Search for the cell housing the specified text and yield its [x, y] center coordinate. 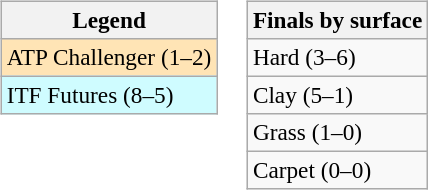
Legend [108, 20]
ITF Futures (8–5) [108, 95]
Finals by surface [337, 20]
Carpet (0–0) [337, 171]
Clay (5–1) [337, 95]
Hard (3–6) [337, 57]
ATP Challenger (1–2) [108, 57]
Grass (1–0) [337, 133]
